Pinpoint the cell where the given text exists, returning its [x, y] midpoint coordinate. 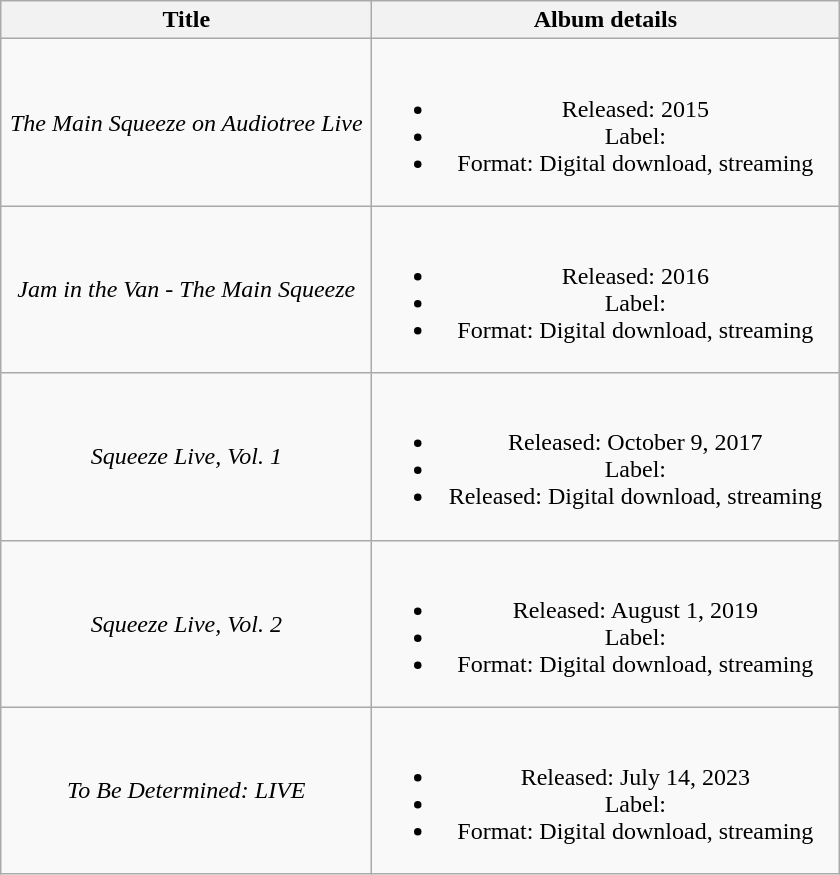
Jam in the Van - The Main Squeeze [186, 290]
Album details [606, 20]
Released: 2016Label:Format: Digital download, streaming [606, 290]
The Main Squeeze on Audiotree Live [186, 122]
Title [186, 20]
Released: July 14, 2023Label:Format: Digital download, streaming [606, 790]
Released: October 9, 2017Label:Released: Digital download, streaming [606, 456]
Squeeze Live, Vol. 1 [186, 456]
Released: August 1, 2019Label:Format: Digital download, streaming [606, 624]
Released: 2015Label:Format: Digital download, streaming [606, 122]
Squeeze Live, Vol. 2 [186, 624]
To Be Determined: LIVE [186, 790]
